Output the (X, Y) coordinate of the center of the cell containing the given text.  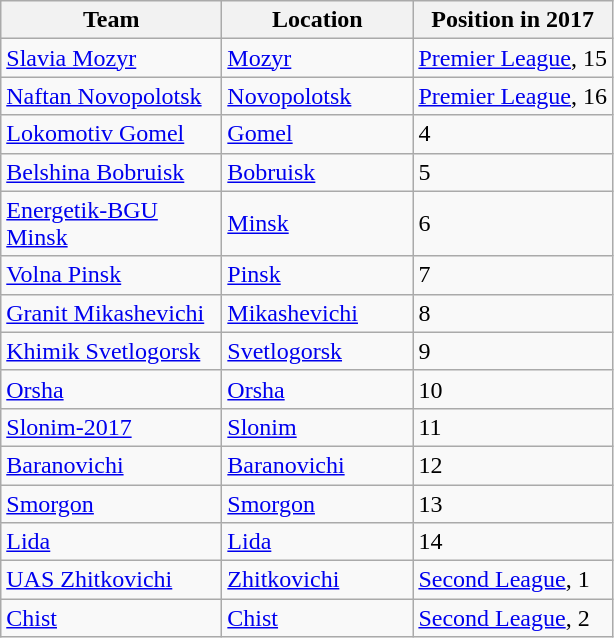
6 (513, 224)
9 (513, 351)
14 (513, 542)
Slavia Mozyr (112, 58)
Mikashevichi (318, 313)
Slonim-2017 (112, 427)
Energetik-BGU Minsk (112, 224)
Zhitkovichi (318, 580)
Volna Pinsk (112, 275)
Position in 2017 (513, 20)
10 (513, 389)
Pinsk (318, 275)
Belshina Bobruisk (112, 172)
Naftan Novopolotsk (112, 96)
Granit Mikashevichi (112, 313)
Team (112, 20)
Premier League, 15 (513, 58)
8 (513, 313)
Second League, 2 (513, 618)
11 (513, 427)
13 (513, 503)
Minsk (318, 224)
7 (513, 275)
Location (318, 20)
Lokomotiv Gomel (112, 134)
Novopolotsk (318, 96)
UAS Zhitkovichi (112, 580)
5 (513, 172)
Svetlogorsk (318, 351)
Mozyr (318, 58)
Gomel (318, 134)
Slonim (318, 427)
Bobruisk (318, 172)
12 (513, 465)
Khimik Svetlogorsk (112, 351)
Premier League, 16 (513, 96)
4 (513, 134)
Second League, 1 (513, 580)
